Pinpoint the cell where the given text exists, returning its (x, y) midpoint coordinate. 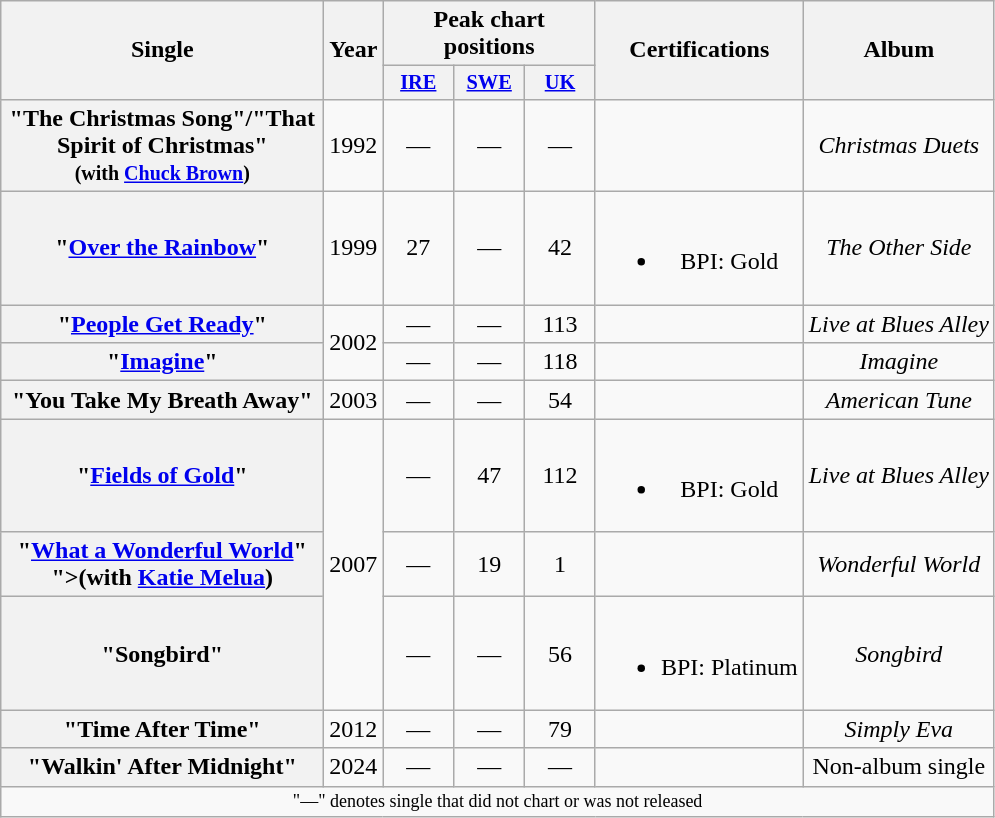
"You Take My Breath Away" (162, 400)
118 (560, 362)
56 (560, 654)
19 (490, 564)
"Imagine" (162, 362)
42 (560, 248)
113 (560, 324)
2024 (354, 767)
Album (898, 50)
"What a Wonderful World"">(with Katie Melua) (162, 564)
1999 (354, 248)
54 (560, 400)
BPI: Platinum (699, 654)
Songbird (898, 654)
American Tune (898, 400)
Wonderful World (898, 564)
27 (418, 248)
2012 (354, 729)
"Time After Time" (162, 729)
"Fields of Gold" (162, 476)
"—" denotes single that did not chart or was not released (498, 802)
"The Christmas Song"/"That Spirit of Christmas"(with Chuck Brown) (162, 145)
112 (560, 476)
Simply Eva (898, 729)
2007 (354, 564)
Non-album single (898, 767)
The Other Side (898, 248)
79 (560, 729)
Imagine (898, 362)
"Songbird" (162, 654)
"People Get Ready" (162, 324)
Christmas Duets (898, 145)
2003 (354, 400)
47 (490, 476)
UK (560, 83)
1 (560, 564)
IRE (418, 83)
Single (162, 50)
Year (354, 50)
Peak chart positions (490, 34)
SWE (490, 83)
Certifications (699, 50)
1992 (354, 145)
"Over the Rainbow" (162, 248)
2002 (354, 343)
"Walkin' After Midnight" (162, 767)
